Output the (X, Y) coordinate of the center of the cell containing the given text.  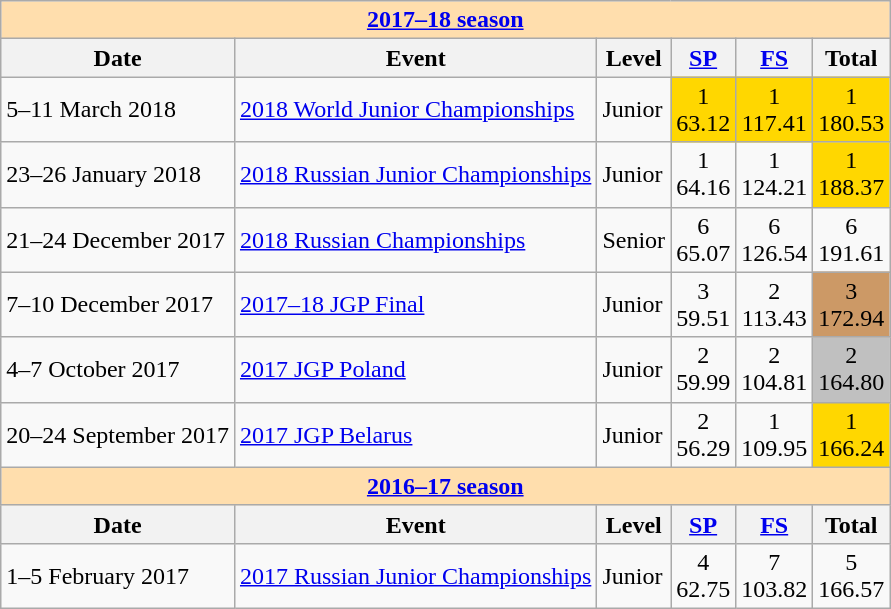
3 172.94 (852, 304)
4 62.75 (704, 576)
6 191.61 (852, 240)
1 166.24 (852, 434)
7 103.82 (774, 576)
1 109.95 (774, 434)
2018 Russian Junior Championships (415, 174)
2018 World Junior Championships (415, 110)
20–24 September 2017 (118, 434)
2017 JGP Poland (415, 370)
1 117.41 (774, 110)
3 59.51 (704, 304)
23–26 January 2018 (118, 174)
1 63.12 (704, 110)
5–11 March 2018 (118, 110)
4–7 October 2017 (118, 370)
2017 JGP Belarus (415, 434)
6 65.07 (704, 240)
1 124.21 (774, 174)
2 104.81 (774, 370)
5 166.57 (852, 576)
6 126.54 (774, 240)
1 180.53 (852, 110)
2017 Russian Junior Championships (415, 576)
2 164.80 (852, 370)
2016–17 season (446, 486)
2 59.99 (704, 370)
2 56.29 (704, 434)
1–5 February 2017 (118, 576)
7–10 December 2017 (118, 304)
2017–18 JGP Final (415, 304)
Senior (634, 240)
2018 Russian Championships (415, 240)
21–24 December 2017 (118, 240)
1 64.16 (704, 174)
2017–18 season (446, 20)
2 113.43 (774, 304)
1 188.37 (852, 174)
